Provide the [X, Y] coordinate of the cell's center where the given text is located.  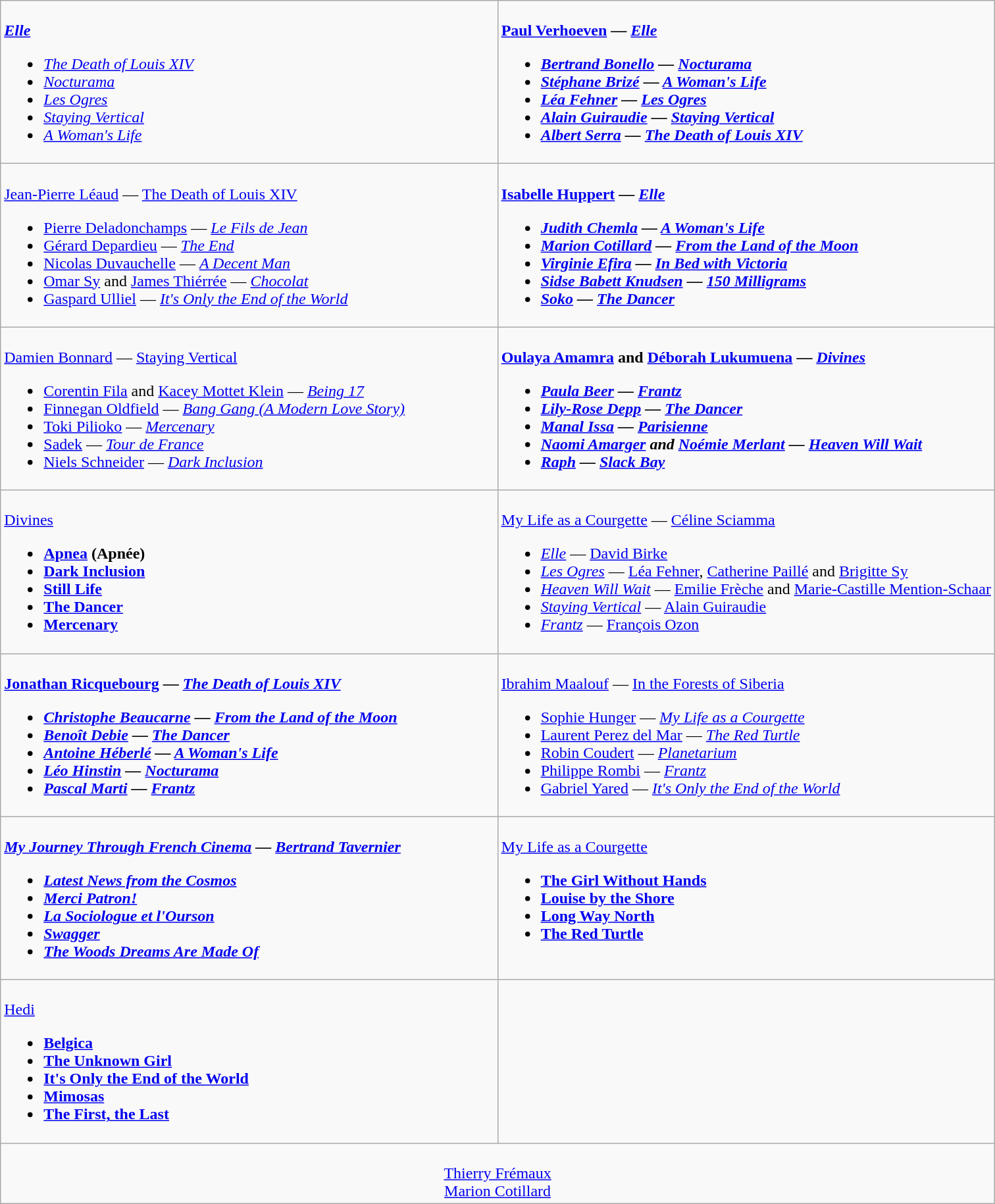
ElleThe Death of Louis XIVNocturamaLes OgresStaying VerticalA Woman's Life [249, 82]
DivinesApnea (Apnée)Dark InclusionStill LifeThe DancerMercenary [249, 572]
Thierry FrémauxMarion Cotillard [497, 1173]
My Life as a CourgetteThe Girl Without HandsLouise by the ShoreLong Way NorthThe Red Turtle [746, 898]
HediBelgicaThe Unknown GirlIt's Only the End of the WorldMimosasThe First, the Last [249, 1061]
